Provide the [X, Y] coordinate of the cell's center where the given text is located.  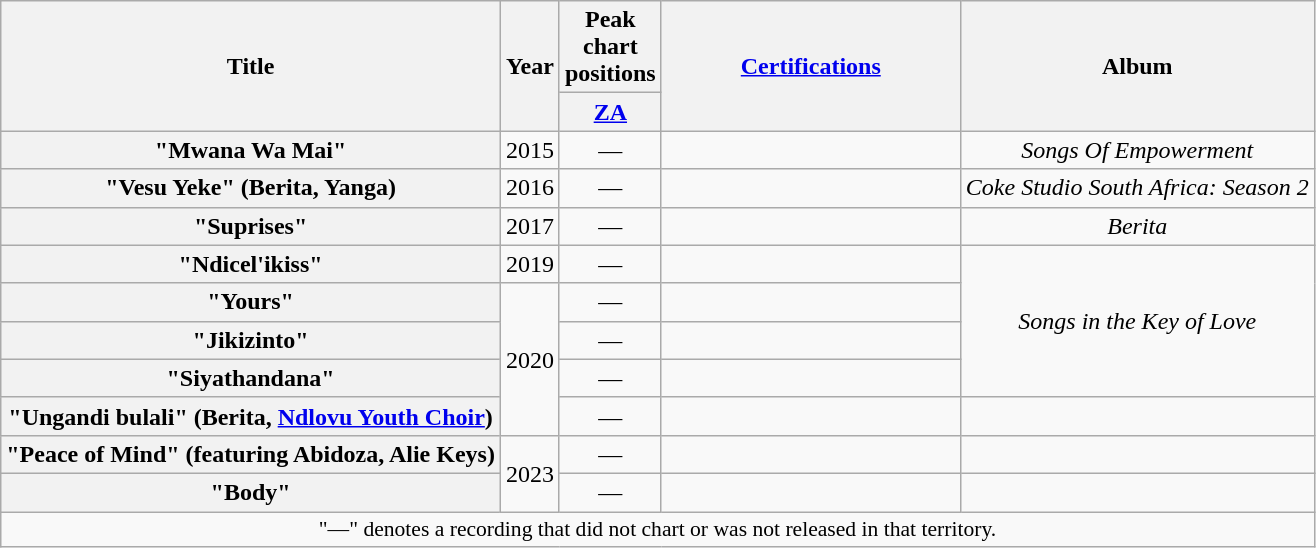
"Siyathandana" [251, 378]
"Mwana Wa Mai" [251, 150]
2019 [530, 264]
ZA [610, 112]
"Suprises" [251, 226]
2023 [530, 473]
"Body" [251, 492]
"—" denotes a recording that did not chart or was not released in that territory. [658, 530]
Berita [1137, 226]
"Ungandi bulali" (Berita, Ndlovu Youth Choir) [251, 416]
2020 [530, 359]
"Yours" [251, 302]
2015 [530, 150]
Album [1137, 66]
2016 [530, 188]
Songs Of Empowerment [1137, 150]
Title [251, 66]
Peak chart positions [610, 47]
Coke Studio South Africa: Season 2 [1137, 188]
Certifications [810, 66]
"Ndicel'ikiss" [251, 264]
"Peace of Mind" (featuring Abidoza, Alie Keys) [251, 454]
2017 [530, 226]
"Jikizinto" [251, 340]
Year [530, 66]
Songs in the Key of Love [1137, 321]
"Vesu Yeke" (Berita, Yanga) [251, 188]
